Pinpoint the cell where the given text exists, returning its (x, y) midpoint coordinate. 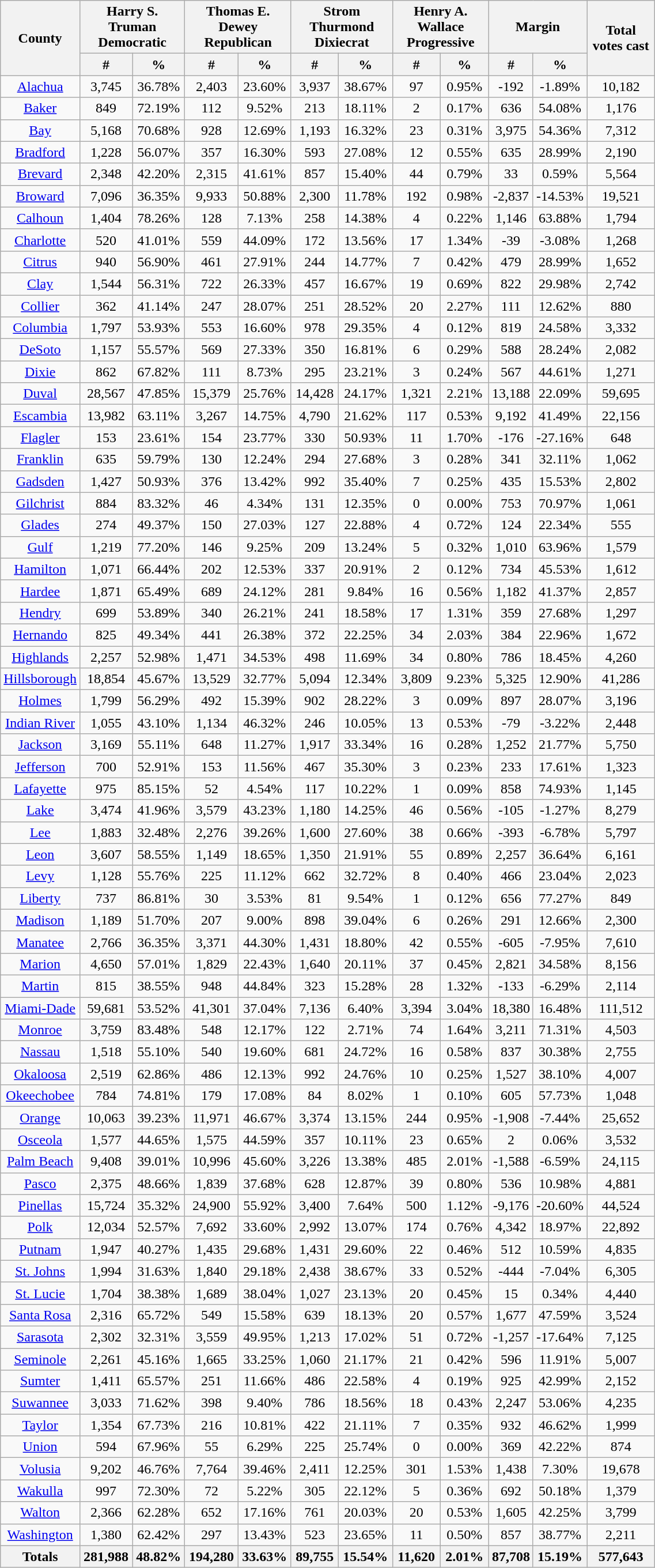
Sarasota (40, 1337)
Hamilton (40, 569)
29.98% (560, 284)
35.40% (365, 481)
2,190 (620, 152)
30 (211, 898)
1,527 (510, 1074)
737 (106, 898)
-605 (510, 942)
112 (211, 108)
11.66% (264, 1381)
1,652 (620, 262)
18.13% (365, 1315)
213 (315, 108)
72.30% (159, 1491)
2,766 (106, 942)
9.25% (264, 547)
37.04% (264, 1008)
2,114 (620, 986)
7,692 (211, 1227)
1.32% (464, 986)
11.69% (365, 657)
3,226 (315, 1162)
13.07% (365, 1227)
2,302 (106, 1337)
2,992 (315, 1227)
44.84% (264, 986)
22.43% (264, 964)
65.57% (159, 1381)
30.38% (560, 1052)
32.72% (365, 876)
27.08% (365, 152)
3,196 (620, 701)
1,180 (315, 811)
12.66% (560, 920)
39.23% (159, 1118)
83.32% (159, 503)
39.04% (365, 920)
Nassau (40, 1052)
2.21% (464, 394)
124 (510, 525)
21.62% (365, 416)
38.38% (159, 1293)
0.17% (464, 108)
784 (106, 1096)
1,176 (620, 108)
337 (315, 569)
74.81% (159, 1096)
0.40% (464, 876)
498 (315, 657)
-39 (510, 240)
Union (40, 1447)
Liberty (40, 898)
Leon (40, 854)
1,544 (106, 284)
0.34% (560, 1293)
3,799 (620, 1513)
11,971 (211, 1118)
16.30% (264, 152)
44.30% (264, 942)
81 (315, 898)
26.38% (264, 635)
17.16% (264, 1513)
County (40, 38)
0.31% (464, 130)
28.22% (365, 701)
67.96% (159, 1447)
74 (416, 1030)
44.61% (560, 372)
734 (510, 569)
77.20% (159, 547)
2,519 (106, 1074)
2,411 (315, 1469)
29.35% (365, 328)
56.31% (159, 284)
122 (315, 1030)
52.98% (159, 657)
4,503 (620, 1030)
42.22% (560, 1447)
209 (315, 547)
Glades (40, 525)
57.73% (560, 1096)
13 (416, 723)
4,790 (315, 416)
662 (315, 876)
Holmes (40, 701)
Miami-Dade (40, 1008)
62.86% (159, 1074)
Washington (40, 1535)
0.32% (464, 547)
22,156 (620, 416)
70.97% (560, 503)
14,428 (315, 394)
44.65% (159, 1140)
2,438 (315, 1271)
4,650 (106, 964)
53.93% (159, 328)
10.11% (365, 1140)
940 (106, 262)
12.17% (264, 1030)
53.52% (159, 1008)
1,577 (106, 1140)
10.98% (560, 1183)
74.93% (560, 789)
53.89% (159, 613)
9,408 (106, 1162)
23.77% (264, 438)
71.31% (560, 1030)
761 (315, 1513)
0.23% (464, 767)
52 (211, 789)
-1,908 (510, 1118)
40.27% (159, 1249)
1,579 (620, 547)
128 (211, 218)
12.24% (264, 459)
Gadsden (40, 481)
Volusia (40, 1469)
31.63% (159, 1271)
1,427 (106, 481)
-6.78% (560, 832)
22.09% (560, 394)
-1,588 (510, 1162)
Totals (40, 1556)
1.53% (464, 1469)
Manatee (40, 942)
15,724 (106, 1205)
2,375 (106, 1183)
15,379 (211, 394)
36.64% (560, 854)
-6.29% (560, 986)
87,708 (510, 1556)
-1.89% (560, 86)
51.70% (159, 920)
207 (211, 920)
295 (315, 372)
1,134 (211, 723)
22.88% (365, 525)
21.17% (365, 1359)
28 (416, 986)
3,937 (315, 86)
825 (106, 635)
4,440 (620, 1293)
1,350 (315, 854)
-1,257 (510, 1337)
38.04% (264, 1293)
Palm Beach (40, 1162)
500 (416, 1205)
10.22% (365, 789)
54.36% (560, 130)
33.25% (264, 1359)
25.76% (264, 394)
1,999 (620, 1425)
281,988 (106, 1556)
376 (211, 481)
4,007 (620, 1074)
Osceola (40, 1140)
72 (211, 1491)
14.25% (365, 811)
2,821 (510, 964)
700 (106, 767)
0.65% (464, 1140)
297 (211, 1535)
29.68% (264, 1249)
Escambia (40, 416)
174 (416, 1227)
192 (416, 196)
55.57% (159, 350)
86.81% (159, 898)
466 (510, 876)
Alachua (40, 86)
11.27% (264, 745)
Calhoun (40, 218)
27.91% (264, 262)
5,797 (620, 832)
461 (211, 262)
1,380 (106, 1535)
13.24% (365, 547)
-20.60% (560, 1205)
0.52% (464, 1271)
78.26% (159, 218)
0.59% (560, 174)
Hardee (40, 591)
35.32% (159, 1205)
39.01% (159, 1162)
Suwannee (40, 1403)
216 (211, 1425)
2,857 (620, 591)
1,379 (620, 1491)
6,305 (620, 1271)
12.35% (365, 503)
1,128 (106, 876)
902 (315, 701)
194,280 (211, 1556)
51 (416, 1337)
154 (211, 438)
12 (416, 152)
50.18% (560, 1491)
41.37% (560, 591)
57.01% (159, 964)
3,975 (510, 130)
Hendry (40, 613)
45.67% (159, 679)
7,125 (620, 1337)
3,267 (211, 416)
St. Johns (40, 1271)
5,325 (510, 679)
29.60% (365, 1249)
14.75% (264, 416)
819 (510, 328)
13.15% (365, 1118)
2,755 (620, 1052)
42.99% (560, 1381)
Highlands (40, 657)
4,881 (620, 1183)
24,900 (211, 1205)
9.52% (264, 108)
11.78% (365, 196)
56.29% (159, 701)
7,610 (620, 942)
369 (510, 1447)
577,643 (620, 1556)
25,652 (620, 1118)
350 (315, 350)
Orange (40, 1118)
66.44% (159, 569)
467 (315, 767)
3,169 (106, 745)
Monroe (40, 1030)
14.77% (365, 262)
65.72% (159, 1315)
0.89% (464, 854)
5,007 (620, 1359)
330 (315, 438)
897 (510, 701)
0.79% (464, 174)
1,149 (211, 854)
55.76% (159, 876)
3,332 (620, 328)
130 (211, 459)
111,512 (620, 1008)
1.12% (464, 1205)
Wakulla (40, 1491)
63.11% (159, 416)
9.84% (365, 591)
523 (315, 1535)
1,471 (211, 657)
435 (510, 481)
56.90% (159, 262)
15.53% (560, 481)
753 (510, 503)
18.45% (560, 657)
-444 (510, 1271)
593 (315, 152)
-27.16% (560, 438)
1,883 (106, 832)
8.73% (264, 372)
-2,837 (510, 196)
8,156 (620, 964)
305 (315, 1491)
605 (510, 1096)
44.09% (264, 240)
17.02% (365, 1337)
7,096 (106, 196)
67.82% (159, 372)
10.05% (365, 723)
22.34% (560, 525)
8.02% (365, 1096)
948 (211, 986)
-7.04% (560, 1271)
2.71% (365, 1030)
67.73% (159, 1425)
Clay (40, 284)
1,228 (106, 152)
22,892 (620, 1227)
10.59% (560, 1249)
588 (510, 350)
23.13% (365, 1293)
-7.44% (560, 1118)
3,524 (620, 1315)
0.06% (560, 1140)
Pinellas (40, 1205)
0.29% (464, 350)
2,403 (211, 86)
Hernando (40, 635)
15.39% (264, 701)
97 (416, 86)
11.91% (560, 1359)
1,297 (620, 613)
32.11% (560, 459)
16.81% (365, 350)
Okeechobee (40, 1096)
Martin (40, 986)
46.67% (264, 1118)
1,605 (510, 1513)
323 (315, 986)
5,750 (620, 745)
179 (211, 1096)
1,575 (211, 1140)
Levy (40, 876)
1,612 (620, 569)
0.35% (464, 1425)
3,033 (106, 1403)
341 (510, 459)
48.82% (159, 1556)
Santa Rosa (40, 1315)
26.21% (264, 613)
Bradford (40, 152)
46.76% (159, 1469)
0.58% (464, 1052)
928 (211, 130)
1,704 (106, 1293)
16.48% (560, 1008)
21.77% (560, 745)
27.60% (365, 832)
1,252 (510, 745)
2.03% (464, 635)
492 (211, 701)
26.33% (264, 284)
38.10% (560, 1074)
6.29% (264, 1447)
4,260 (620, 657)
372 (315, 635)
4.54% (264, 789)
Broward (40, 196)
3,211 (510, 1030)
1,600 (315, 832)
13,188 (510, 394)
32.77% (264, 679)
457 (315, 284)
Dixie (40, 372)
41.14% (159, 306)
2,348 (106, 174)
0.22% (464, 218)
1,411 (106, 1381)
874 (620, 1447)
384 (510, 635)
479 (510, 262)
-176 (510, 438)
Pasco (40, 1183)
0.57% (464, 1315)
1,146 (510, 218)
19,678 (620, 1469)
1,435 (211, 1249)
16.67% (365, 284)
1,062 (620, 459)
2,082 (620, 350)
Taylor (40, 1425)
639 (315, 1315)
4,835 (620, 1249)
636 (510, 108)
0.69% (464, 284)
6.40% (365, 1008)
18.97% (560, 1227)
21.91% (365, 854)
-17.64% (560, 1337)
925 (510, 1381)
71.62% (159, 1403)
1,157 (106, 350)
12.90% (560, 679)
247 (211, 306)
20.03% (365, 1513)
45.16% (159, 1359)
12.62% (560, 306)
46.32% (264, 723)
3.04% (464, 1008)
131 (315, 503)
24.17% (365, 394)
33.60% (264, 1227)
-3.22% (560, 723)
628 (315, 1183)
59.79% (159, 459)
815 (106, 986)
1,182 (510, 591)
33.34% (365, 745)
55.92% (264, 1205)
72.19% (159, 108)
7,764 (211, 1469)
16.32% (365, 130)
18.56% (365, 1403)
1.31% (464, 613)
555 (620, 525)
0.76% (464, 1227)
1,271 (620, 372)
281 (315, 591)
7.30% (560, 1469)
880 (620, 306)
3,579 (211, 811)
294 (315, 459)
47.85% (159, 394)
50.88% (264, 196)
822 (510, 284)
0.19% (464, 1381)
41.01% (159, 240)
38 (416, 832)
23.04% (560, 876)
301 (416, 1469)
22.96% (560, 635)
485 (416, 1162)
47.59% (560, 1315)
3,374 (315, 1118)
172 (315, 240)
1,071 (106, 569)
1,027 (315, 1293)
359 (510, 613)
4,342 (510, 1227)
22.58% (365, 1381)
1.34% (464, 240)
422 (315, 1425)
246 (315, 723)
5.22% (264, 1491)
23.61% (159, 438)
553 (211, 328)
22 (416, 1249)
15.54% (365, 1556)
DeSoto (40, 350)
25.74% (365, 1447)
19 (416, 284)
46.62% (560, 1425)
2,366 (106, 1513)
39 (416, 1183)
Franklin (40, 459)
2,802 (620, 481)
18.80% (365, 942)
17.61% (560, 767)
569 (211, 350)
146 (211, 547)
Total votes cast (620, 38)
29.18% (264, 1271)
1,797 (106, 328)
19.60% (264, 1052)
3,745 (106, 86)
2,742 (620, 284)
14.38% (365, 218)
Flagler (40, 438)
1,677 (510, 1315)
7,312 (620, 130)
36.78% (159, 86)
7.64% (365, 1205)
Duval (40, 394)
-133 (510, 986)
10,182 (620, 86)
12.13% (264, 1074)
43.23% (264, 811)
18.58% (365, 613)
5,564 (620, 174)
44.59% (264, 1140)
978 (315, 328)
1,321 (416, 394)
54.08% (560, 108)
127 (315, 525)
56.07% (159, 152)
38.55% (159, 986)
1,799 (106, 701)
55.11% (159, 745)
59,695 (620, 394)
10.81% (264, 1425)
34.53% (264, 657)
1,010 (510, 547)
37.68% (264, 1183)
1,193 (315, 130)
12,034 (106, 1227)
6,161 (620, 854)
1,994 (106, 1271)
13,529 (211, 679)
Polk (40, 1227)
9,202 (106, 1469)
13.38% (365, 1162)
70.68% (159, 130)
83.48% (159, 1030)
699 (106, 613)
1,871 (106, 591)
-9,176 (510, 1205)
15.58% (264, 1315)
837 (510, 1052)
62.28% (159, 1513)
1,665 (211, 1359)
15 (510, 1293)
559 (211, 240)
62.42% (159, 1535)
Baker (40, 108)
898 (315, 920)
722 (211, 284)
Indian River (40, 723)
2,316 (106, 1315)
398 (211, 1403)
689 (211, 591)
13.56% (365, 240)
1,947 (106, 1249)
1,060 (315, 1359)
Brevard (40, 174)
13,982 (106, 416)
0.26% (464, 920)
28.24% (560, 350)
9.40% (264, 1403)
58.55% (159, 854)
15.28% (365, 986)
12.25% (365, 1469)
85.15% (159, 789)
2,247 (510, 1403)
536 (510, 1183)
233 (510, 767)
241 (315, 613)
53.06% (560, 1403)
20.91% (365, 569)
-192 (510, 86)
77.27% (560, 898)
Putnam (40, 1249)
858 (510, 789)
24.76% (365, 1074)
681 (315, 1052)
-1.27% (560, 811)
23.21% (365, 372)
512 (510, 1249)
340 (211, 613)
1,404 (106, 218)
1,048 (620, 1096)
441 (211, 635)
Lee (40, 832)
43.10% (159, 723)
10 (416, 1074)
2,261 (106, 1359)
27.33% (264, 350)
84 (315, 1096)
10,996 (211, 1162)
Charlotte (40, 240)
32.48% (159, 832)
1,839 (211, 1183)
28.52% (365, 306)
Margin (537, 27)
63.96% (560, 547)
1,689 (211, 1293)
41,286 (620, 679)
1,672 (620, 635)
49.37% (159, 525)
540 (211, 1052)
Henry A. WallaceProgressive (440, 27)
Okaloosa (40, 1074)
15.19% (560, 1556)
9.23% (464, 679)
39.26% (264, 832)
44 (416, 174)
0.50% (464, 1535)
16.60% (264, 328)
-79 (510, 723)
1,213 (315, 1337)
Jefferson (40, 767)
13.43% (264, 1535)
24.12% (264, 591)
48.66% (159, 1183)
362 (106, 306)
12.34% (365, 679)
52.91% (159, 767)
3,371 (211, 942)
65.49% (159, 591)
3.53% (264, 898)
1,438 (510, 1469)
Lake (40, 811)
23.65% (365, 1535)
9,192 (510, 416)
1,219 (106, 547)
52.57% (159, 1227)
1,840 (211, 1271)
596 (510, 1359)
1,189 (106, 920)
38.77% (560, 1535)
2.27% (464, 306)
24.58% (560, 328)
63.88% (560, 218)
Gulf (40, 547)
Columbia (40, 328)
10,063 (106, 1118)
2,276 (211, 832)
3,607 (106, 854)
11,620 (416, 1556)
Collier (40, 306)
0.24% (464, 372)
5,094 (315, 679)
291 (510, 920)
2,152 (620, 1381)
1,268 (620, 240)
-6.59% (560, 1162)
12.69% (264, 130)
1,055 (106, 723)
3,474 (106, 811)
7.13% (264, 218)
-3.08% (560, 240)
-14.53% (560, 196)
1,061 (620, 503)
548 (211, 1030)
Walton (40, 1513)
41.96% (159, 811)
19,521 (620, 196)
18 (416, 1403)
42.20% (159, 174)
1,145 (620, 789)
150 (211, 525)
1,518 (106, 1052)
3,809 (416, 679)
11.12% (264, 876)
8 (416, 876)
274 (106, 525)
3,532 (620, 1140)
1.64% (464, 1030)
5,168 (106, 130)
42.25% (560, 1513)
652 (211, 1513)
549 (211, 1315)
Lafayette (40, 789)
0.43% (464, 1403)
13.42% (264, 481)
11.56% (264, 767)
32.31% (159, 1337)
4.34% (264, 503)
1,794 (620, 218)
24.72% (365, 1052)
4,235 (620, 1403)
520 (106, 240)
41,301 (211, 1008)
-393 (510, 832)
27.03% (264, 525)
1,323 (620, 767)
18,380 (510, 1008)
Hillsborough (40, 679)
22.12% (365, 1491)
567 (510, 372)
0.36% (464, 1491)
20.11% (365, 964)
18.11% (365, 108)
2,315 (211, 174)
0.46% (464, 1249)
-7.95% (560, 942)
0.98% (464, 196)
35.30% (365, 767)
9.54% (365, 898)
Sumter (40, 1381)
1.70% (464, 438)
3,400 (315, 1205)
49.95% (264, 1337)
42 (416, 942)
18.65% (264, 854)
2,448 (620, 723)
89,755 (315, 1556)
1,354 (106, 1425)
45.53% (560, 569)
1,917 (315, 745)
21.11% (365, 1425)
St. Lucie (40, 1293)
1,640 (315, 964)
34.58% (560, 964)
9.00% (264, 920)
258 (315, 218)
21 (416, 1359)
0.66% (464, 832)
44,524 (620, 1205)
2,023 (620, 876)
55.10% (159, 1052)
Madison (40, 920)
41.49% (560, 416)
9,933 (211, 196)
37 (416, 964)
594 (106, 1447)
7,136 (315, 1008)
Seminole (40, 1359)
692 (510, 1491)
Gilchrist (40, 503)
8,279 (620, 811)
1,829 (211, 964)
Jackson (40, 745)
2,211 (620, 1535)
932 (510, 1425)
3,759 (106, 1030)
0.10% (464, 1096)
Strom ThurmondDixiecrat (342, 27)
28,567 (106, 394)
15.40% (365, 174)
975 (106, 789)
-105 (510, 811)
3,559 (211, 1337)
33.63% (264, 1556)
45.60% (264, 1162)
41.61% (264, 174)
Bay (40, 130)
17.08% (264, 1096)
862 (106, 372)
Citrus (40, 262)
202 (211, 569)
884 (106, 503)
49.34% (159, 635)
Marion (40, 964)
656 (510, 898)
23.60% (264, 86)
12.87% (365, 1183)
Harry S. TrumanDemocratic (132, 27)
24,115 (620, 1162)
59,681 (106, 1008)
22.25% (365, 635)
997 (106, 1491)
Thomas E. DeweyRepublican (238, 27)
18,854 (106, 679)
12.53% (264, 569)
3,394 (416, 1008)
39.46% (264, 1469)
